Capture the cell that displays the provided text and extract its (x, y) central coordinate. 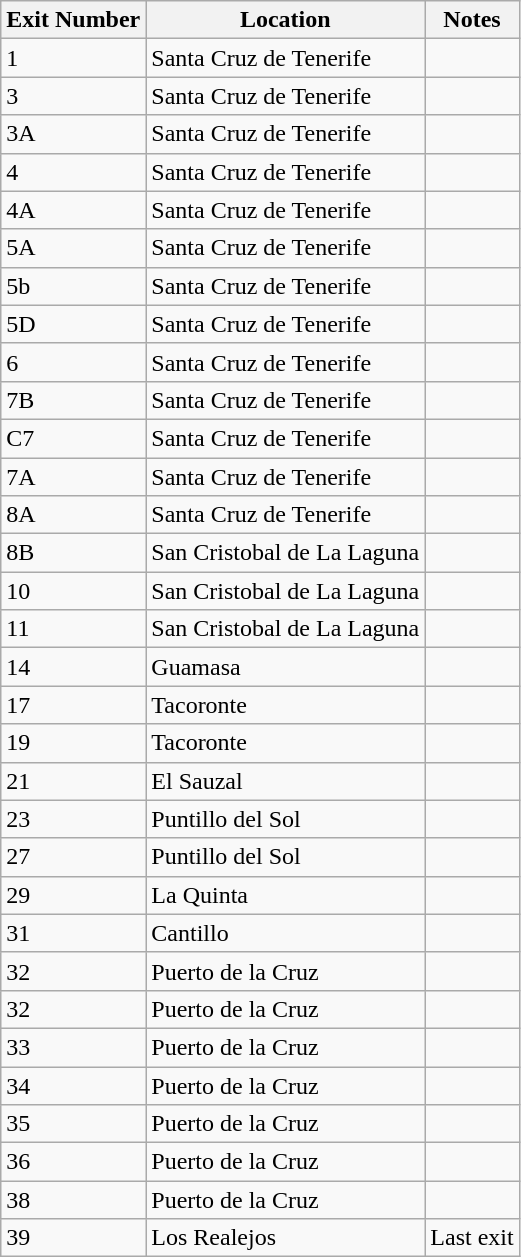
El Sauzal (286, 781)
4 (74, 172)
33 (74, 1047)
Exit Number (74, 20)
3A (74, 134)
27 (74, 857)
8B (74, 553)
Guamasa (286, 667)
Last exit (472, 1238)
Los Realejos (286, 1238)
11 (74, 629)
5A (74, 248)
36 (74, 1162)
1 (74, 58)
7A (74, 477)
6 (74, 362)
29 (74, 895)
8A (74, 515)
21 (74, 781)
31 (74, 933)
La Quinta (286, 895)
35 (74, 1124)
C7 (74, 438)
14 (74, 667)
7B (74, 400)
Cantillo (286, 933)
10 (74, 591)
34 (74, 1085)
19 (74, 743)
39 (74, 1238)
5D (74, 324)
Notes (472, 20)
3 (74, 96)
17 (74, 705)
23 (74, 819)
5b (74, 286)
Location (286, 20)
4A (74, 210)
38 (74, 1200)
